Return [x, y] of the center of cell containing provided text 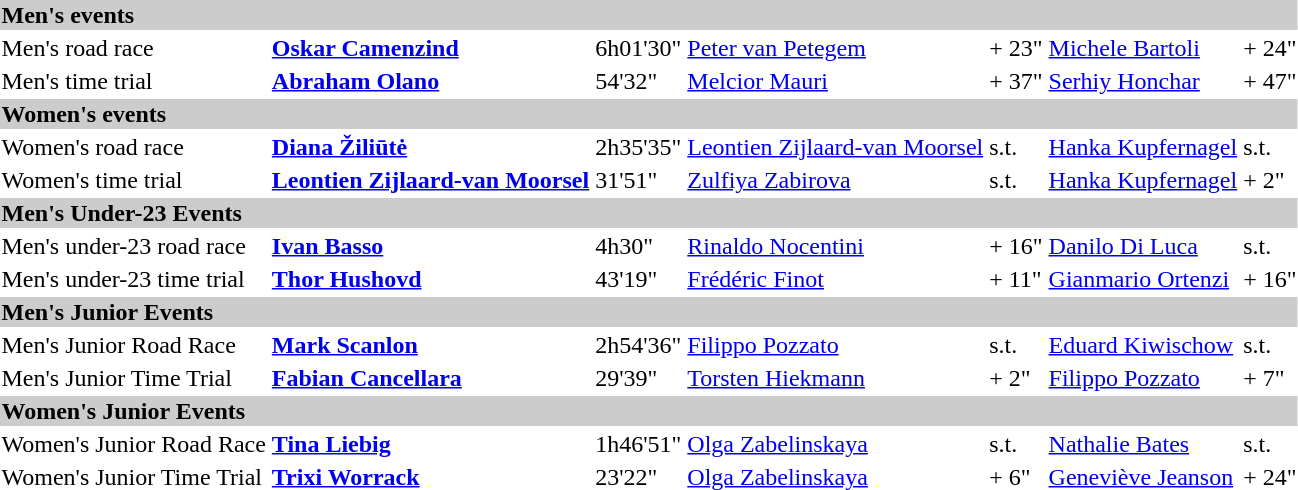
Serhiy Honchar [1143, 81]
Men's Junior Time Trial [134, 378]
Thor Hushovd [430, 279]
Men's under-23 time trial [134, 279]
Oskar Camenzind [430, 48]
43'19" [638, 279]
Zulfiya Zabirova [836, 180]
Diana Žiliūtė [430, 147]
Torsten Hiekmann [836, 378]
Men's Under-23 Events [649, 213]
Peter van Petegem [836, 48]
Women's time trial [134, 180]
Men's time trial [134, 81]
+ 7" [1270, 378]
Abraham Olano [430, 81]
+ 11" [1016, 279]
54'32" [638, 81]
2h54'36" [638, 345]
Eduard Kiwischow [1143, 345]
Gianmario Ortenzi [1143, 279]
Melcior Mauri [836, 81]
Fabian Cancellara [430, 378]
29'39" [638, 378]
31'51" [638, 180]
Tina Liebig [430, 444]
Michele Bartoli [1143, 48]
Men's road race [134, 48]
Danilo Di Luca [1143, 246]
6h01'30" [638, 48]
Mark Scanlon [430, 345]
+ 24" [1270, 48]
+ 47" [1270, 81]
+ 23" [1016, 48]
Ivan Basso [430, 246]
Men's Junior Events [649, 312]
Women's road race [134, 147]
Women's events [649, 114]
Men's events [649, 15]
Frédéric Finot [836, 279]
Olga Zabelinskaya [836, 444]
Women's Junior Events [649, 411]
4h30" [638, 246]
2h35'35" [638, 147]
Rinaldo Nocentini [836, 246]
Women's Junior Road Race [134, 444]
Men's under-23 road race [134, 246]
1h46'51" [638, 444]
Men's Junior Road Race [134, 345]
+ 37" [1016, 81]
Nathalie Bates [1143, 444]
